Find where the given text appears and provide that cell's center as [X, Y] coordinate. 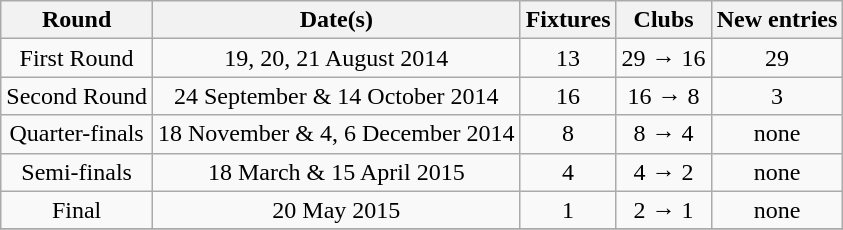
4 [568, 172]
16 → 8 [664, 96]
2 → 1 [664, 210]
Quarter-finals [77, 134]
New entries [777, 20]
4 → 2 [664, 172]
18 March & 15 April 2015 [336, 172]
1 [568, 210]
16 [568, 96]
18 November & 4, 6 December 2014 [336, 134]
Semi-finals [77, 172]
Second Round [77, 96]
Fixtures [568, 20]
24 September & 14 October 2014 [336, 96]
8 → 4 [664, 134]
3 [777, 96]
19, 20, 21 August 2014 [336, 58]
20 May 2015 [336, 210]
8 [568, 134]
Final [77, 210]
13 [568, 58]
29 [777, 58]
29 → 16 [664, 58]
Date(s) [336, 20]
Round [77, 20]
First Round [77, 58]
Clubs [664, 20]
